Provide the (X, Y) coordinate of the cell's center where the given text is located.  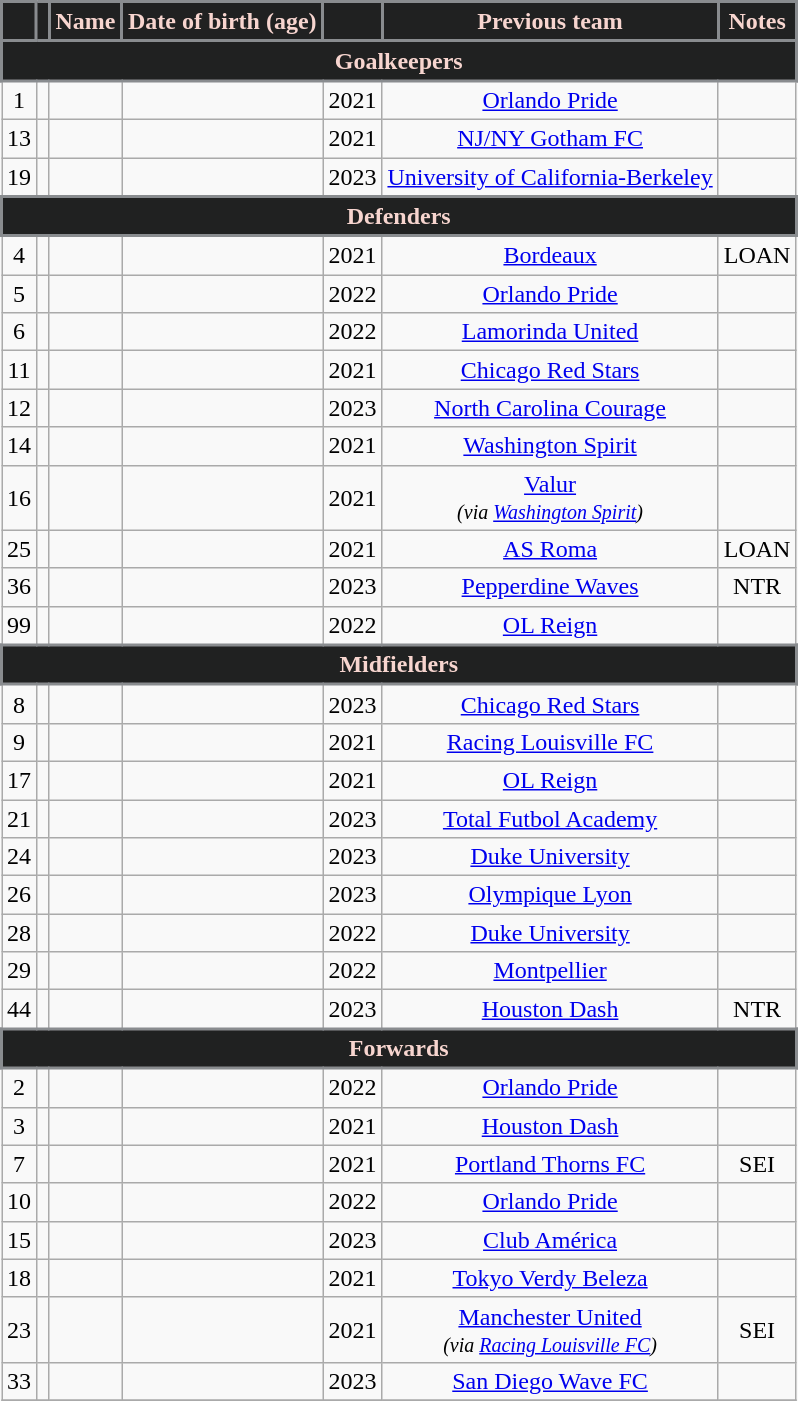
15 (20, 1240)
Notes (757, 22)
AS Roma (550, 549)
13 (20, 138)
25 (20, 549)
7 (20, 1164)
San Diego Wave FC (550, 1381)
8 (20, 704)
Racing Louisville FC (550, 742)
5 (20, 294)
24 (20, 857)
99 (20, 626)
10 (20, 1202)
1 (20, 100)
3 (20, 1126)
12 (20, 408)
Date of birth (age) (222, 22)
9 (20, 742)
14 (20, 446)
33 (20, 1381)
Portland Thorns FC (550, 1164)
North Carolina Courage (550, 408)
16 (20, 498)
44 (20, 1010)
Name (86, 22)
Goalkeepers (399, 61)
18 (20, 1278)
36 (20, 587)
Montpellier (550, 971)
Washington Spirit (550, 446)
29 (20, 971)
Midfielders (399, 665)
Bordeaux (550, 256)
23 (20, 1330)
Pepperdine Waves (550, 587)
6 (20, 332)
Defenders (399, 216)
4 (20, 256)
19 (20, 178)
28 (20, 933)
26 (20, 895)
Valur(via Washington Spirit) (550, 498)
Club América (550, 1240)
21 (20, 819)
NJ/NY Gotham FC (550, 138)
17 (20, 780)
2 (20, 1088)
Tokyo Verdy Beleza (550, 1278)
Olympique Lyon (550, 895)
11 (20, 370)
Manchester United(via Racing Louisville FC) (550, 1330)
Forwards (399, 1049)
University of California-Berkeley (550, 178)
Previous team (550, 22)
Lamorinda United (550, 332)
Total Futbol Academy (550, 819)
